For the text-containing cell, return its midpoint in (x, y) coordinate format. 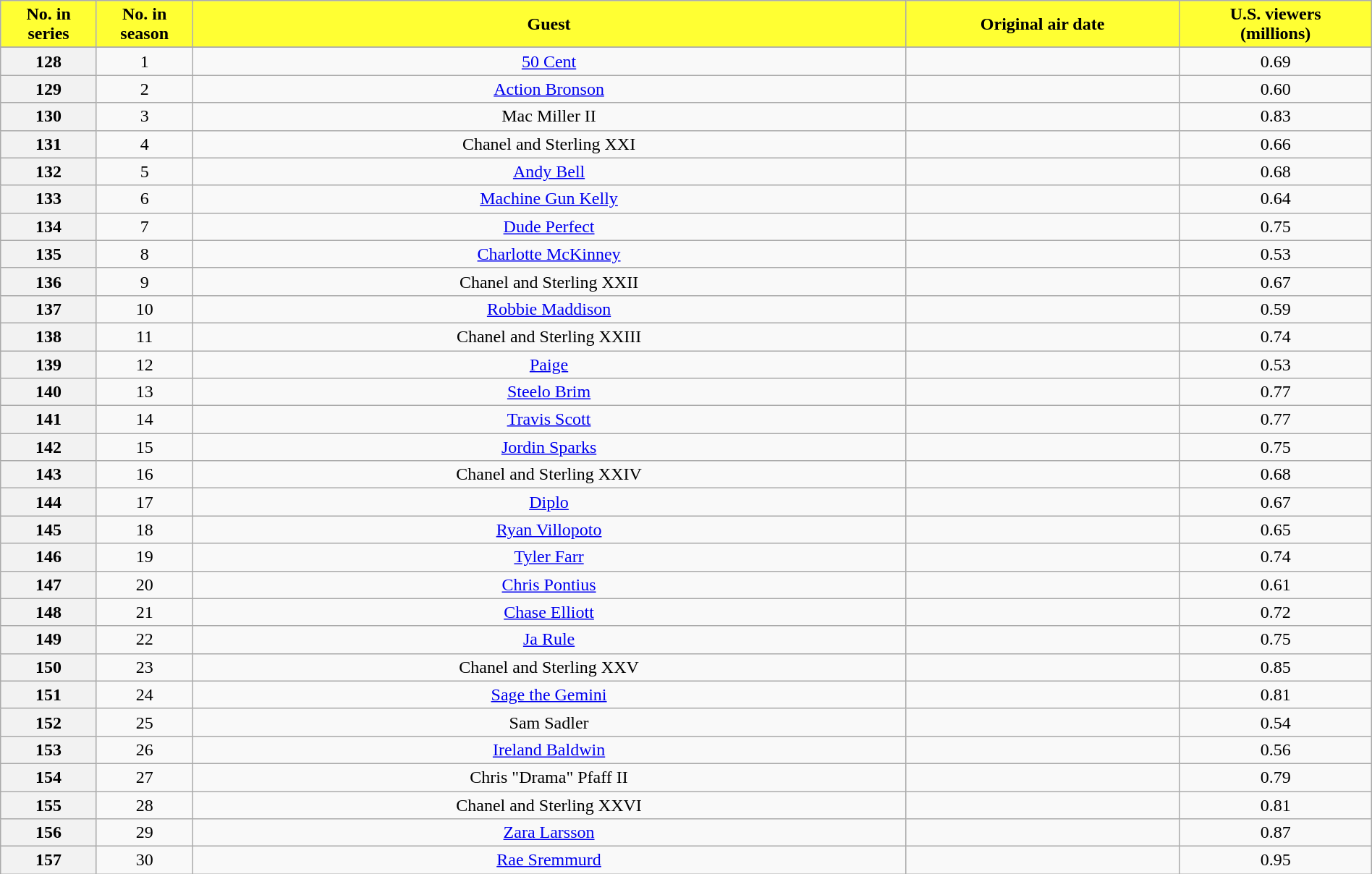
Rae Sremmurd (549, 860)
136 (49, 281)
10 (145, 309)
11 (145, 336)
Ireland Baldwin (549, 750)
1 (145, 61)
Diplo (549, 502)
3 (145, 116)
Andy Bell (549, 171)
Chanel and Sterling XXI (549, 144)
Mac Miller II (549, 116)
Ryan Villopoto (549, 530)
Sam Sadler (549, 722)
157 (49, 860)
Travis Scott (549, 420)
0.83 (1275, 116)
0.60 (1275, 89)
128 (49, 61)
151 (49, 695)
Dude Perfect (549, 226)
0.87 (1275, 833)
141 (49, 420)
149 (49, 640)
13 (145, 392)
8 (145, 254)
Chanel and Sterling XXIII (549, 336)
156 (49, 833)
20 (145, 585)
Jordin Sparks (549, 447)
146 (49, 557)
144 (49, 502)
137 (49, 309)
139 (49, 364)
130 (49, 116)
15 (145, 447)
0.54 (1275, 722)
132 (49, 171)
148 (49, 612)
21 (145, 612)
Original air date (1042, 25)
153 (49, 750)
30 (145, 860)
18 (145, 530)
4 (145, 144)
Chase Elliott (549, 612)
150 (49, 667)
Charlotte McKinney (549, 254)
50 Cent (549, 61)
7 (145, 226)
0.59 (1275, 309)
26 (145, 750)
19 (145, 557)
142 (49, 447)
0.95 (1275, 860)
131 (49, 144)
22 (145, 640)
Zara Larsson (549, 833)
129 (49, 89)
17 (145, 502)
Ja Rule (549, 640)
23 (145, 667)
Robbie Maddison (549, 309)
2 (145, 89)
Chanel and Sterling XXV (549, 667)
0.64 (1275, 199)
Guest (549, 25)
152 (49, 722)
Steelo Brim (549, 392)
Action Bronson (549, 89)
Paige (549, 364)
0.72 (1275, 612)
27 (145, 777)
133 (49, 199)
155 (49, 805)
12 (145, 364)
24 (145, 695)
Sage the Gemini (549, 695)
6 (145, 199)
U.S. viewers(millions) (1275, 25)
143 (49, 475)
0.65 (1275, 530)
0.56 (1275, 750)
No. inseries (49, 25)
14 (145, 420)
Chanel and Sterling XXIV (549, 475)
0.66 (1275, 144)
145 (49, 530)
0.85 (1275, 667)
Chanel and Sterling XXVI (549, 805)
138 (49, 336)
Tyler Farr (549, 557)
154 (49, 777)
Chanel and Sterling XXII (549, 281)
135 (49, 254)
Chris "Drama" Pfaff II (549, 777)
134 (49, 226)
28 (145, 805)
140 (49, 392)
9 (145, 281)
29 (145, 833)
0.79 (1275, 777)
Machine Gun Kelly (549, 199)
147 (49, 585)
25 (145, 722)
16 (145, 475)
5 (145, 171)
0.61 (1275, 585)
0.69 (1275, 61)
Chris Pontius (549, 585)
No. inseason (145, 25)
